Determine the [X, Y] coordinate at the center of the cell enclosing the given text.  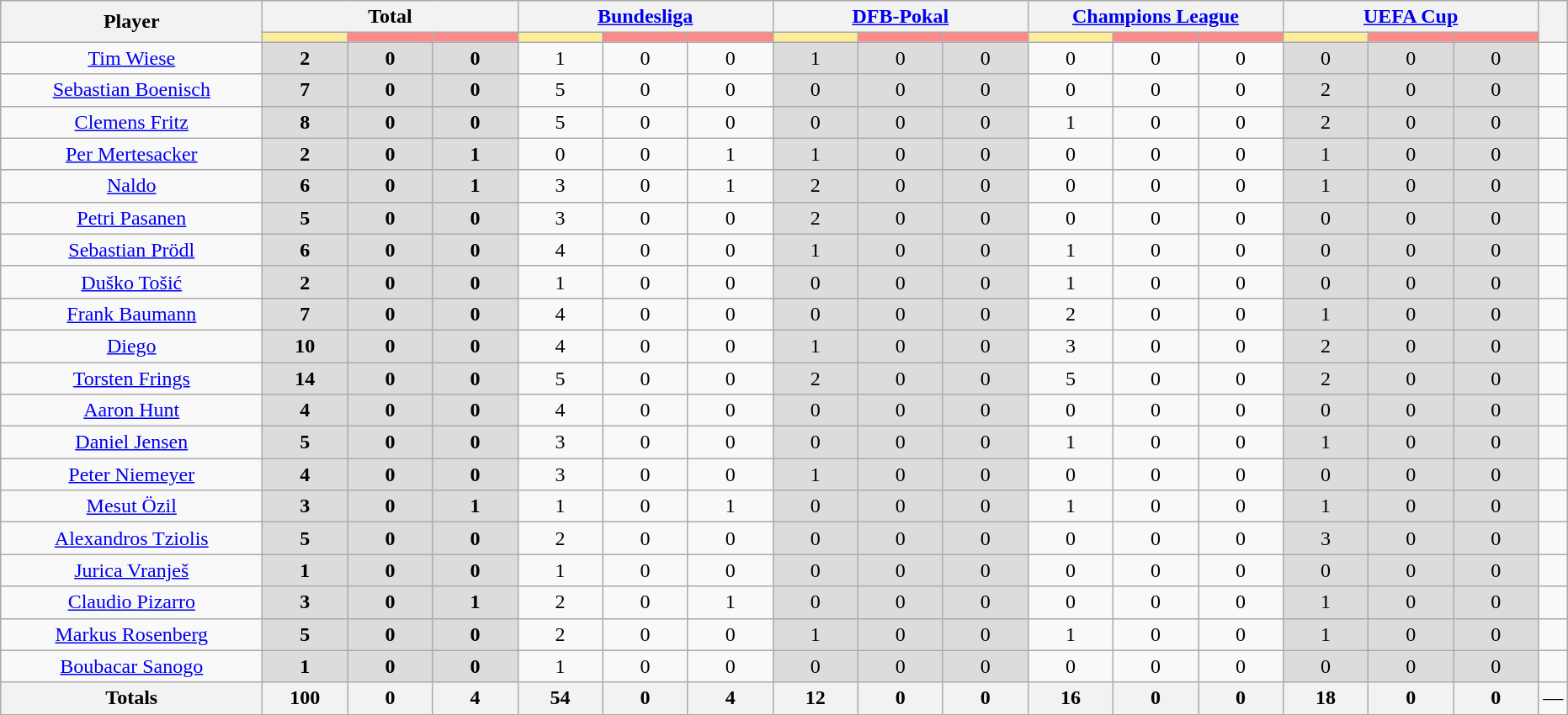
8 [305, 122]
Total [391, 17]
12 [815, 698]
Champions League [1155, 17]
Frank Baumann [131, 314]
54 [561, 698]
Jurica Vranješ [131, 570]
Alexandros Tziolis [131, 538]
Clemens Fritz [131, 122]
14 [305, 378]
Player [131, 22]
Sebastian Prödl [131, 250]
Peter Niemeyer [131, 474]
10 [305, 346]
Sebastian Boenisch [131, 90]
Per Mertesacker [131, 154]
Boubacar Sanogo [131, 666]
Naldo [131, 186]
Claudio Pizarro [131, 602]
Bundesliga [645, 17]
DFB-Pokal [901, 17]
Torsten Frings [131, 378]
— [1554, 698]
18 [1326, 698]
Diego [131, 346]
UEFA Cup [1411, 17]
Duško Tošić [131, 282]
Petri Pasanen [131, 218]
16 [1071, 698]
Daniel Jensen [131, 442]
Tim Wiese [131, 58]
Mesut Özil [131, 506]
Aaron Hunt [131, 410]
100 [305, 698]
Totals [131, 698]
Markus Rosenberg [131, 634]
